Return the (X, Y) coordinate for the center point of the cell that contains the specified text.  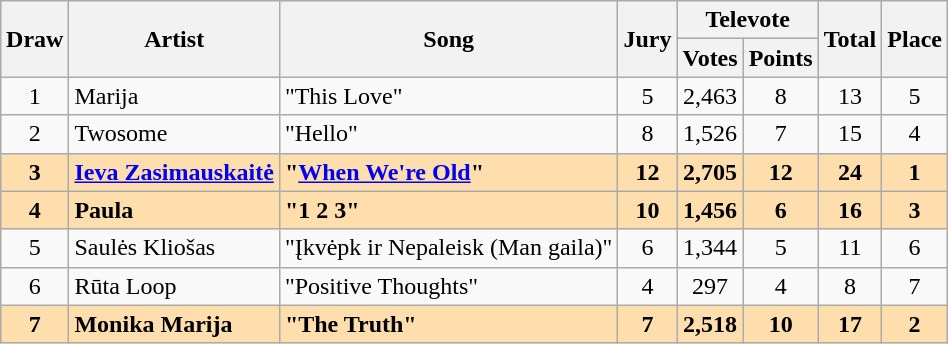
Votes (710, 58)
15 (850, 134)
Televote (748, 20)
Place (915, 39)
"Įkvėpk ir Nepaleisk (Man gaila)" (448, 248)
Artist (174, 39)
2,518 (710, 324)
1,456 (710, 210)
Paula (174, 210)
13 (850, 96)
"The Truth" (448, 324)
Saulės Kliošas (174, 248)
297 (710, 286)
Ieva Zasimauskaitė (174, 172)
Points (780, 58)
Monika Marija (174, 324)
"Positive Thoughts" (448, 286)
17 (850, 324)
Marija (174, 96)
11 (850, 248)
"1 2 3" (448, 210)
Twosome (174, 134)
1,344 (710, 248)
Jury (648, 39)
16 (850, 210)
2,705 (710, 172)
Draw (35, 39)
Song (448, 39)
24 (850, 172)
Rūta Loop (174, 286)
Total (850, 39)
"Hello" (448, 134)
2,463 (710, 96)
1,526 (710, 134)
"When We're Old" (448, 172)
"This Love" (448, 96)
